Return [x, y] of the center of cell containing provided text 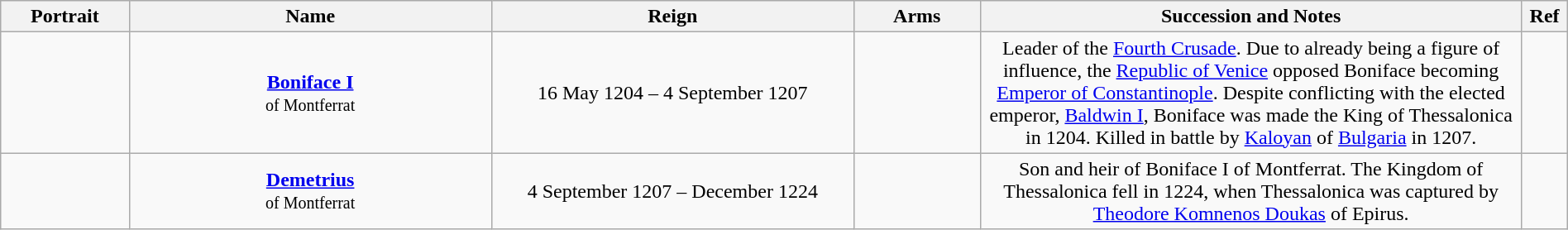
Succession and Notes [1250, 17]
Portrait [65, 17]
4 September 1207 – December 1224 [672, 191]
Boniface Iof Montferrat [310, 93]
Reign [672, 17]
Ref [1545, 17]
Name [310, 17]
Arms [916, 17]
16 May 1204 – 4 September 1207 [672, 93]
Demetriusof Montferrat [310, 191]
